Determine the [X, Y] coordinate at the center of the cell enclosing the given text.  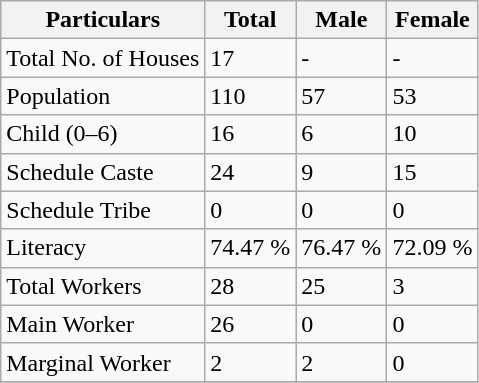
Schedule Caste [103, 172]
Total No. of Houses [103, 58]
16 [250, 134]
74.47 % [250, 248]
Marginal Worker [103, 362]
6 [342, 134]
26 [250, 324]
Child (0–6) [103, 134]
Literacy [103, 248]
10 [432, 134]
53 [432, 96]
17 [250, 58]
9 [342, 172]
72.09 % [432, 248]
Male [342, 20]
Total [250, 20]
57 [342, 96]
3 [432, 286]
Schedule Tribe [103, 210]
Main Worker [103, 324]
Female [432, 20]
28 [250, 286]
Population [103, 96]
Particulars [103, 20]
Total Workers [103, 286]
24 [250, 172]
110 [250, 96]
25 [342, 286]
15 [432, 172]
76.47 % [342, 248]
